Scan for the cell matching the given text and deliver its [X, Y] coordinate at center. 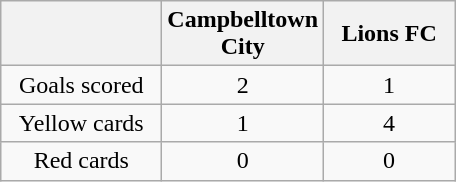
Yellow cards [82, 123]
2 [243, 85]
Lions FC [390, 34]
Goals scored [82, 85]
Red cards [82, 161]
Campbelltown City [243, 34]
4 [390, 123]
